Provide the [X, Y] coordinate of the cell's center where the given text is located.  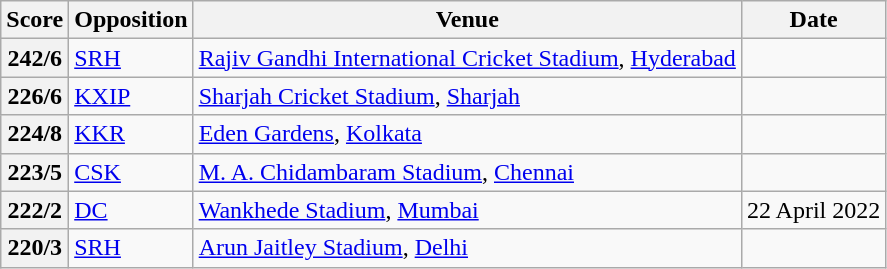
DC [131, 210]
Score [35, 20]
224/8 [35, 134]
Wankhede Stadium, Mumbai [467, 210]
Sharjah Cricket Stadium, Sharjah [467, 96]
Opposition [131, 20]
KKR [131, 134]
Date [813, 20]
Arun Jaitley Stadium, Delhi [467, 248]
223/5 [35, 172]
222/2 [35, 210]
220/3 [35, 248]
226/6 [35, 96]
KXIP [131, 96]
242/6 [35, 58]
Venue [467, 20]
M. A. Chidambaram Stadium, Chennai [467, 172]
CSK [131, 172]
Rajiv Gandhi International Cricket Stadium, Hyderabad [467, 58]
Eden Gardens, Kolkata [467, 134]
22 April 2022 [813, 210]
